From the cell containing the given text, extract its center point as [x, y] coordinate. 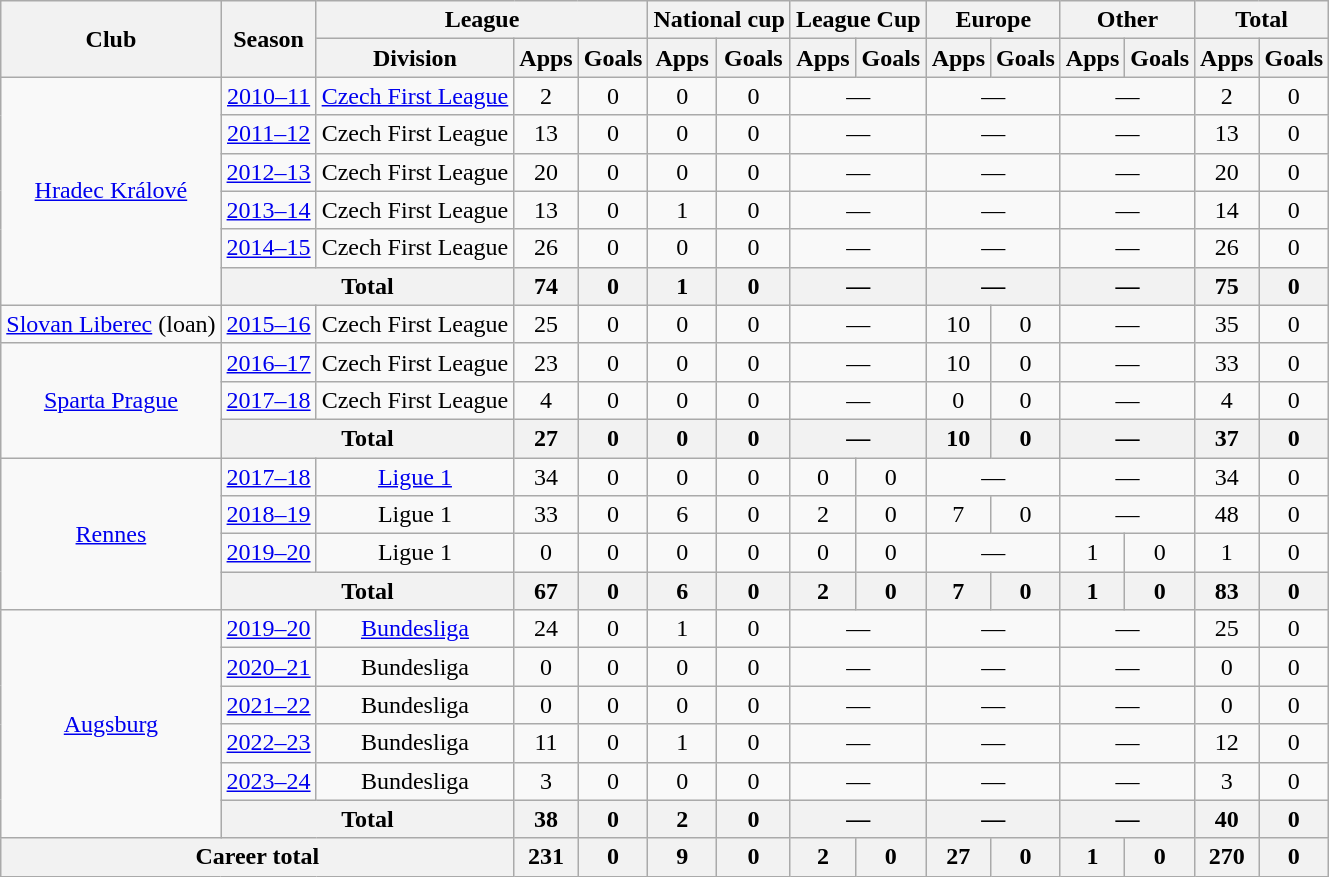
38 [546, 819]
2015–16 [268, 324]
2018–19 [268, 515]
23 [546, 362]
48 [1227, 515]
67 [546, 591]
2013–14 [268, 210]
Augsburg [111, 724]
83 [1227, 591]
35 [1227, 324]
2021–22 [268, 705]
24 [546, 629]
2010–11 [268, 96]
40 [1227, 819]
National cup [719, 20]
270 [1227, 857]
Club [111, 39]
37 [1227, 438]
12 [1227, 743]
2020–21 [268, 667]
2011–12 [268, 134]
2012–13 [268, 172]
75 [1227, 286]
Season [268, 39]
Career total [258, 857]
11 [546, 743]
Division [415, 58]
2023–24 [268, 781]
231 [546, 857]
Sparta Prague [111, 400]
9 [682, 857]
Other [1127, 20]
Europe [993, 20]
Hradec Králové [111, 191]
Slovan Liberec (loan) [111, 324]
2016–17 [268, 362]
2014–15 [268, 248]
League [482, 20]
Rennes [111, 534]
2022–23 [268, 743]
League Cup [858, 20]
74 [546, 286]
14 [1227, 210]
